Find where the given text appears and provide that cell's center as (X, Y) coordinate. 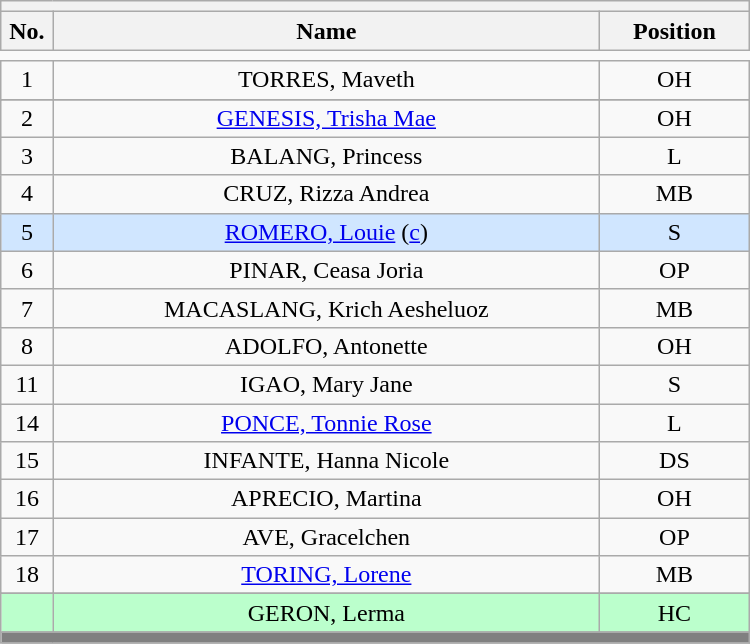
8 (27, 346)
DS (675, 461)
3 (27, 156)
PONCE, Tonnie Rose (326, 423)
5 (27, 232)
GENESIS, Trisha Mae (326, 118)
BALANG, Princess (326, 156)
CRUZ, Rizza Andrea (326, 194)
1 (27, 80)
IGAO, Mary Jane (326, 384)
ROMERO, Louie (c) (326, 232)
TORRES, Maveth (326, 80)
Position (675, 31)
6 (27, 270)
GERON, Lerma (326, 613)
18 (27, 575)
MACASLANG, Krich Aesheluoz (326, 308)
7 (27, 308)
PINAR, Ceasa Joria (326, 270)
15 (27, 461)
11 (27, 384)
2 (27, 118)
ADOLFO, Antonette (326, 346)
APRECIO, Martina (326, 499)
TORING, Lorene (326, 575)
4 (27, 194)
INFANTE, Hanna Nicole (326, 461)
14 (27, 423)
16 (27, 499)
AVE, Gracelchen (326, 537)
HC (675, 613)
No. (27, 31)
17 (27, 537)
Name (326, 31)
